Determine the (X, Y) coordinate at the center of the cell enclosing the given text.  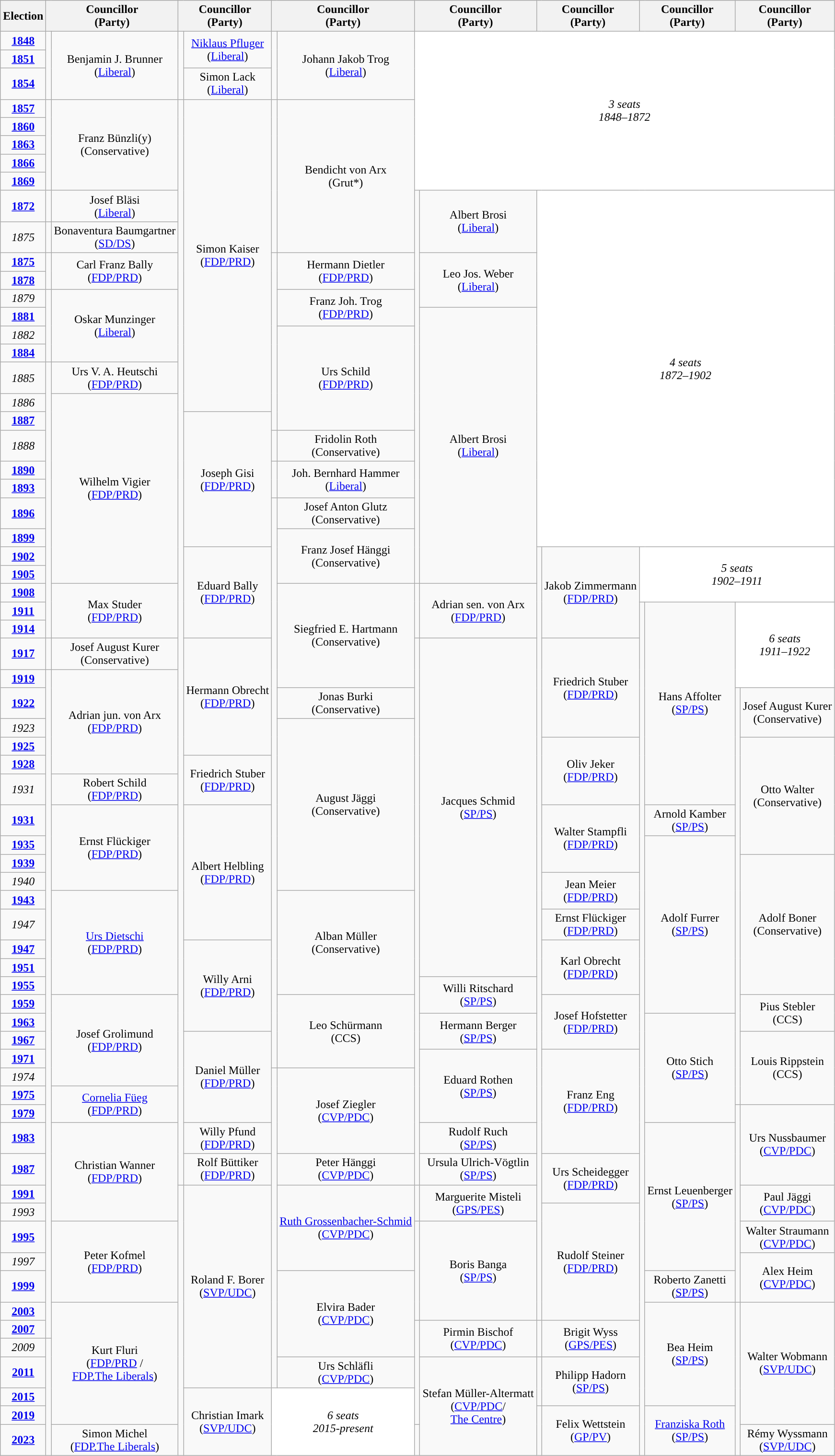
2011 (23, 1373)
Urs Scheidegger(FDP/PRD) (591, 1178)
1991 (23, 1194)
1939 (23, 863)
Josef Grolimund(FDP/PRD) (115, 1040)
Pius Stebler(CCS) (788, 1013)
Christian Wanner(FDP/PRD) (115, 1172)
Rudolf Steiner(FDP/PRD) (591, 1261)
1923 (23, 728)
1995 (23, 1236)
1887 (23, 421)
1890 (23, 470)
Siegfried E. Hartmann(Conservative) (346, 636)
1928 (23, 764)
Stefan Müller-Altermatt(CVP/PDC/The Centre) (478, 1406)
Bea Heim(SP/PS) (690, 1353)
Franz Josef Hänggi(Conservative) (346, 556)
Elvira Bader(CVP/PDC) (346, 1313)
1884 (23, 353)
1987 (23, 1169)
1979 (23, 1113)
Walter Straumann(CVP/PDC) (788, 1236)
Roberto Zanetti(SP/PS) (690, 1286)
Fridolin Roth(Conservative) (346, 446)
1866 (23, 163)
Bonaventura Baumgartner(SD/DS) (115, 237)
Marguerite Misteli(GPS/PES) (478, 1203)
1940 (23, 881)
Franz Bünzli(y)(Conservative) (115, 145)
Jakob Zimmermann(FDP/PRD) (591, 592)
1882 (23, 335)
Josef Anton Glutz(Conservative) (346, 513)
Peter Kofmel(FDP/PRD) (115, 1261)
Walter Stampfli(FDP/PRD) (591, 839)
Hermann Dietler(FDP/PRD) (346, 271)
Johann Jakob Trog(Liberal) (346, 65)
Election (23, 16)
Otto Walter(Conservative) (788, 796)
2009 (23, 1348)
1917 (23, 654)
Rolf Büttiker(FDP/PRD) (228, 1169)
5 seats1902–1911 (737, 574)
1997 (23, 1261)
Paul Jäggi(CVP/PDC) (788, 1203)
1993 (23, 1212)
1888 (23, 446)
Kurt Fluri(FDP/PRD /FDP.The Liberals) (115, 1363)
2015 (23, 1397)
1848 (23, 41)
2019 (23, 1415)
1975 (23, 1095)
Peter Hänggi(CVP/PDC) (346, 1169)
1879 (23, 299)
Ernst Leuenberger(SP/PS) (690, 1196)
Willy Pfund(FDP/PRD) (228, 1138)
1963 (23, 1022)
1935 (23, 845)
Cornelia Füeg(FDP/PRD) (115, 1104)
1893 (23, 488)
1967 (23, 1040)
2007 (23, 1329)
1854 (23, 83)
Simon Michel(FDP.The Liberals) (115, 1440)
4 seats1872–1902 (685, 369)
Benjamin J. Brunner(Liberal) (115, 65)
Otto Stich(SP/PS) (690, 1068)
Joh. Bernhard Hammer(Liberal) (346, 479)
Franziska Roth(SP/PS) (690, 1431)
Karl Obrecht(FDP/PRD) (591, 967)
Josef Bläsi(Liberal) (115, 206)
Walter Wobmann(SVP/UDC) (788, 1363)
1971 (23, 1059)
Jacques Schmid(SP/PS) (478, 808)
1908 (23, 592)
Oskar Munzinger(Liberal) (115, 326)
Christian Imark(SVP/UDC) (228, 1421)
Simon Lack(Liberal) (228, 83)
1896 (23, 513)
Rudolf Ruch(SP/PS) (478, 1138)
1905 (23, 574)
2023 (23, 1440)
Carl Franz Bally(FDP/PRD) (115, 271)
Philipp Hadorn(SP/PS) (591, 1381)
Jean Meier(FDP/PRD) (591, 890)
Rémy Wyssmann(SVP/UDC) (788, 1440)
Robert Schild(FDP/PRD) (115, 789)
3 seats1848–1872 (625, 111)
Roland F. Borer(SVP/UDC) (228, 1286)
Willi Ritschard(SP/PS) (478, 995)
August Jäggi(Conservative) (346, 805)
Alex Heim(CVP/PDC) (788, 1277)
1974 (23, 1077)
Hermann Berger(SP/PS) (478, 1031)
Franz Joh. Trog(FDP/PRD) (346, 308)
Urs Nussbaumer(CVP/PDC) (788, 1144)
Urs Schild(FDP/PRD) (346, 378)
Jonas Burki(Conservative) (346, 704)
Felix Wettstein(GP/PV) (591, 1431)
1881 (23, 317)
1899 (23, 538)
Bendicht von Arx(Grut*) (346, 176)
Adolf Boner(Conservative) (788, 924)
1983 (23, 1138)
1925 (23, 746)
1943 (23, 900)
Urs Schläfli(CVP/PDC) (346, 1373)
Daniel Müller(FDP/PRD) (228, 1077)
Niklaus Pfluger(Liberal) (228, 50)
1885 (23, 378)
1919 (23, 679)
1886 (23, 403)
Urs Dietschi(FDP/PRD) (115, 942)
1911 (23, 611)
Adrian jun. von Arx(FDP/PRD) (115, 722)
6 seats1911–1922 (784, 645)
Oliv Jeker(FDP/PRD) (591, 771)
Hermann Obrecht(FDP/PRD) (228, 697)
Adrian sen. von Arx(FDP/PRD) (478, 611)
1951 (23, 968)
1959 (23, 1004)
Alban Müller(Conservative) (346, 942)
Boris Banga(SP/PS) (478, 1271)
2003 (23, 1311)
1863 (23, 145)
Pirmin Bischof(CVP/PDC) (478, 1339)
Louis Rippstein(CCS) (788, 1068)
1869 (23, 181)
Simon Kaiser(FDP/PRD) (228, 255)
1902 (23, 556)
Albert Helbling(FDP/PRD) (228, 872)
Leo Jos. Weber(Liberal) (478, 280)
Ruth Grossenbacher-Schmid(CVP/PDC) (346, 1228)
Joseph Gisi(FDP/PRD) (228, 479)
Wilhelm Vigier(FDP/PRD) (115, 489)
1860 (23, 127)
Eduard Bally(FDP/PRD) (228, 592)
Urs V. A. Heutschi(FDP/PRD) (115, 378)
1857 (23, 108)
Hans Affolter(SP/PS) (690, 704)
1872 (23, 206)
Ursula Ulrich-Vögtlin(SP/PS) (478, 1169)
1922 (23, 704)
1851 (23, 59)
1914 (23, 629)
6 seats2015-present (343, 1421)
Brigit Wyss(GPS/PES) (591, 1339)
Max Studer(FDP/PRD) (115, 611)
1955 (23, 986)
Leo Schürmann(CCS) (346, 1031)
Arnold Kamber(SP/PS) (690, 820)
Josef Ziegler(CVP/PDC) (346, 1111)
Josef Hofstetter(FDP/PRD) (591, 1022)
Willy Arni(FDP/PRD) (228, 985)
1999 (23, 1286)
1878 (23, 280)
Adolf Furrer(SP/PS) (690, 924)
Eduard Rothen(SP/PS) (478, 1086)
Franz Eng(FDP/PRD) (591, 1101)
